Provide the [X, Y] coordinate of the cell's center where the given text is located.  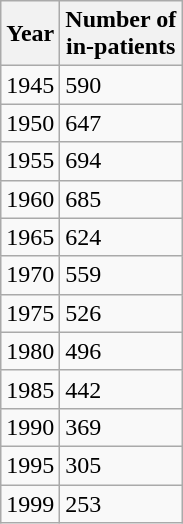
1995 [30, 465]
1999 [30, 503]
1970 [30, 275]
1975 [30, 313]
647 [121, 123]
1990 [30, 427]
1955 [30, 161]
590 [121, 85]
1985 [30, 389]
624 [121, 237]
369 [121, 427]
496 [121, 351]
Year [30, 34]
442 [121, 389]
1950 [30, 123]
526 [121, 313]
305 [121, 465]
1965 [30, 237]
685 [121, 199]
1945 [30, 85]
559 [121, 275]
1980 [30, 351]
1960 [30, 199]
694 [121, 161]
253 [121, 503]
Number ofin-patients [121, 34]
